Determine the [X, Y] coordinate at the center of the cell enclosing the given text.  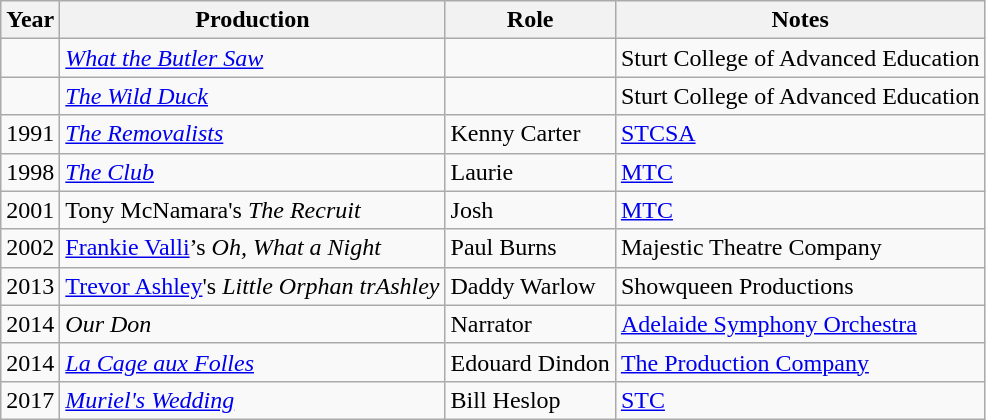
1998 [30, 172]
2017 [30, 400]
2013 [30, 286]
Notes [800, 20]
Daddy Warlow [530, 286]
2001 [30, 210]
The Removalists [252, 134]
Muriel's Wedding [252, 400]
The Club [252, 172]
Year [30, 20]
Frankie Valli’s Oh, What a Night [252, 248]
Production [252, 20]
Edouard Dindon [530, 362]
Our Don [252, 324]
Josh [530, 210]
Majestic Theatre Company [800, 248]
Adelaide Symphony Orchestra [800, 324]
Bill Heslop [530, 400]
The Production Company [800, 362]
Showqueen Productions [800, 286]
Paul Burns [530, 248]
La Cage aux Folles [252, 362]
Trevor Ashley's Little Orphan trAshley [252, 286]
2002 [30, 248]
STC [800, 400]
1991 [30, 134]
Tony McNamara's The Recruit [252, 210]
Role [530, 20]
The Wild Duck [252, 96]
Kenny Carter [530, 134]
Narrator [530, 324]
What the Butler Saw [252, 58]
Laurie [530, 172]
STCSA [800, 134]
